For the text-containing cell, return its midpoint in (x, y) coordinate format. 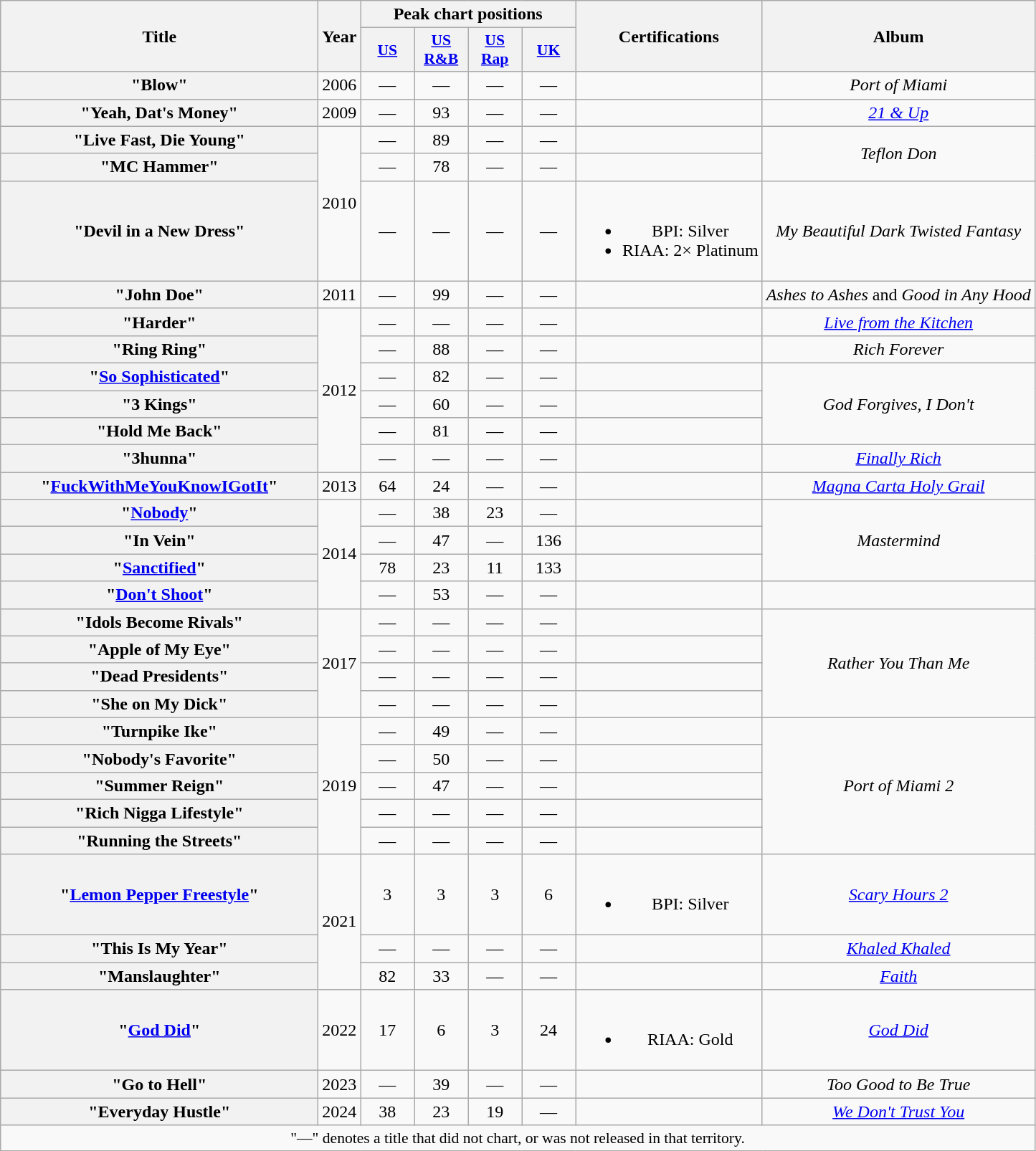
"MC Hammer" (159, 167)
60 (442, 403)
Title (159, 36)
Certifications (668, 36)
My Beautiful Dark Twisted Fantasy (898, 231)
"Don't Shoot" (159, 595)
"So Sophisticated" (159, 376)
"—" denotes a title that did not chart, or was not released in that territory. (518, 1138)
53 (442, 595)
Teflon Don (898, 153)
We Don't Trust You (898, 1112)
"Dead Presidents" (159, 677)
God Did (898, 1031)
Ashes to Ashes and Good in Any Hood (898, 295)
"Nobody's Favorite" (159, 758)
2012 (340, 390)
"Sanctified" (159, 568)
US (387, 50)
"3hunna" (159, 459)
39 (442, 1084)
2011 (340, 295)
2021 (340, 922)
"Apple of My Eye" (159, 649)
2010 (340, 204)
"Manslaughter" (159, 976)
2024 (340, 1112)
"God Did" (159, 1031)
Mastermind (898, 540)
Rather You Than Me (898, 663)
"Devil in a New Dress" (159, 231)
BPI: SilverRIAA: 2× Platinum (668, 231)
Port of Miami (898, 85)
136 (549, 540)
88 (442, 349)
"Running the Streets" (159, 841)
64 (387, 486)
49 (442, 731)
RIAA: Gold (668, 1031)
"John Doe" (159, 295)
God Forgives, I Don't (898, 403)
89 (442, 140)
"Hold Me Back" (159, 431)
"Blow" (159, 85)
Khaled Khaled (898, 949)
Peak chart positions (468, 14)
50 (442, 758)
Faith (898, 976)
Too Good to Be True (898, 1084)
19 (495, 1112)
"In Vein" (159, 540)
81 (442, 431)
Rich Forever (898, 349)
33 (442, 976)
93 (442, 113)
2017 (340, 663)
"Live Fast, Die Young" (159, 140)
"Go to Hell" (159, 1084)
BPI: Silver (668, 894)
2019 (340, 785)
Live from the Kitchen (898, 322)
"3 Kings" (159, 403)
USRap (495, 50)
Finally Rich (898, 459)
Album (898, 36)
Scary Hours 2 (898, 894)
"Nobody" (159, 513)
"Yeah, Dat's Money" (159, 113)
"Lemon Pepper Freestyle" (159, 894)
Magna Carta Holy Grail (898, 486)
133 (549, 568)
"This Is My Year" (159, 949)
UK (549, 50)
11 (495, 568)
2006 (340, 85)
2009 (340, 113)
Year (340, 36)
USR&B (442, 50)
17 (387, 1031)
"Summer Reign" (159, 785)
"FuckWithMeYouKnowIGotIt" (159, 486)
"She on My Dick" (159, 704)
"Everyday Hustle" (159, 1112)
"Rich Nigga Lifestyle" (159, 813)
"Idols Become Rivals" (159, 622)
2014 (340, 554)
99 (442, 295)
2023 (340, 1084)
21 & Up (898, 113)
2022 (340, 1031)
2013 (340, 486)
Port of Miami 2 (898, 785)
"Ring Ring" (159, 349)
"Harder" (159, 322)
"Turnpike Ike" (159, 731)
